Determine the (x, y) coordinate at the center of the cell enclosing the given text.  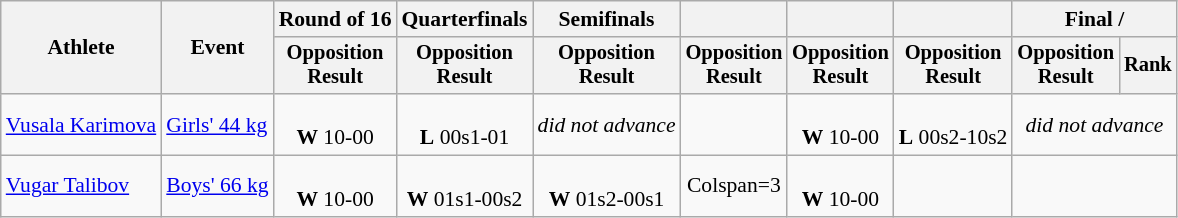
Colspan=3 (734, 186)
Round of 16 (336, 19)
Event (217, 48)
W 01s1-00s2 (465, 186)
Semifinals (607, 19)
Athlete (81, 48)
Rank (1148, 66)
Quarterfinals (465, 19)
Girls' 44 kg (217, 124)
Final / (1094, 19)
L 00s1-01 (465, 124)
Vusala Karimova (81, 124)
W 01s2-00s1 (607, 186)
Vugar Talibov (81, 186)
Boys' 66 kg (217, 186)
L 00s2-10s2 (954, 124)
